Identify which cell holds the provided text, then report its [X, Y] central coordinate. 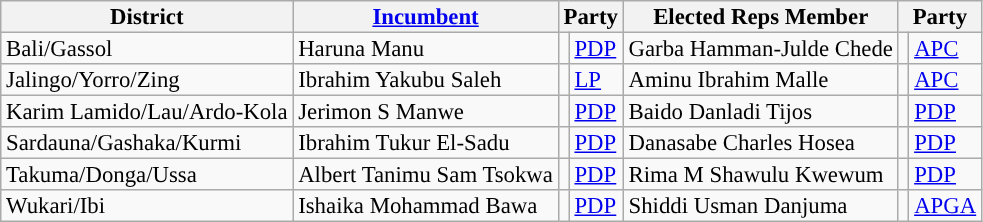
Sardauna/Gashaka/Kurmi [147, 143]
Danasabe Charles Hosea [760, 143]
Aminu Ibrahim Malle [760, 80]
Haruna Manu [426, 49]
Incumbent [426, 17]
Garba Hamman-Julde Chede [760, 49]
Ibrahim Yakubu Saleh [426, 80]
Baido Danladi Tijos [760, 112]
APGA [946, 206]
Takuma/Donga/Ussa [147, 175]
Shiddi Usman Danjuma [760, 206]
Rima M Shawulu Kwewum [760, 175]
Ishaika Mohammad Bawa [426, 206]
Karim Lamido/Lau/Ardo-Kola [147, 112]
LP [596, 80]
Albert Tanimu Sam Tsokwa [426, 175]
Bali/Gassol [147, 49]
District [147, 17]
Elected Reps Member [760, 17]
Ibrahim Tukur El-Sadu [426, 143]
Jalingo/Yorro/Zing [147, 80]
Wukari/Ibi [147, 206]
Jerimon S Manwe [426, 112]
